Detect which cell encompasses the target text, then output its (x, y) center coordinate. 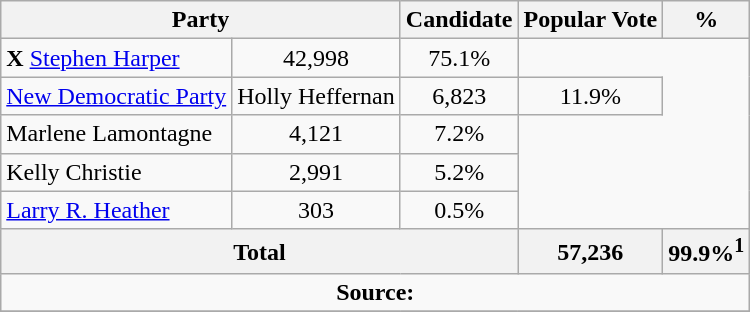
303 (316, 210)
Total (260, 252)
% (706, 20)
Source: (376, 293)
5.2% (459, 172)
99.9%1 (706, 252)
Kelly Christie (116, 172)
6,823 (459, 96)
7.2% (459, 134)
4,121 (316, 134)
75.1% (459, 58)
2,991 (316, 172)
42,998 (316, 58)
Popular Vote (590, 20)
Marlene Lamontagne (116, 134)
Holly Heffernan (316, 96)
Candidate (459, 20)
57,236 (590, 252)
X Stephen Harper (116, 58)
0.5% (459, 210)
Larry R. Heather (116, 210)
11.9% (590, 96)
Party (201, 20)
New Democratic Party (116, 96)
